Pinpoint the cell where the given text exists, returning its (X, Y) midpoint coordinate. 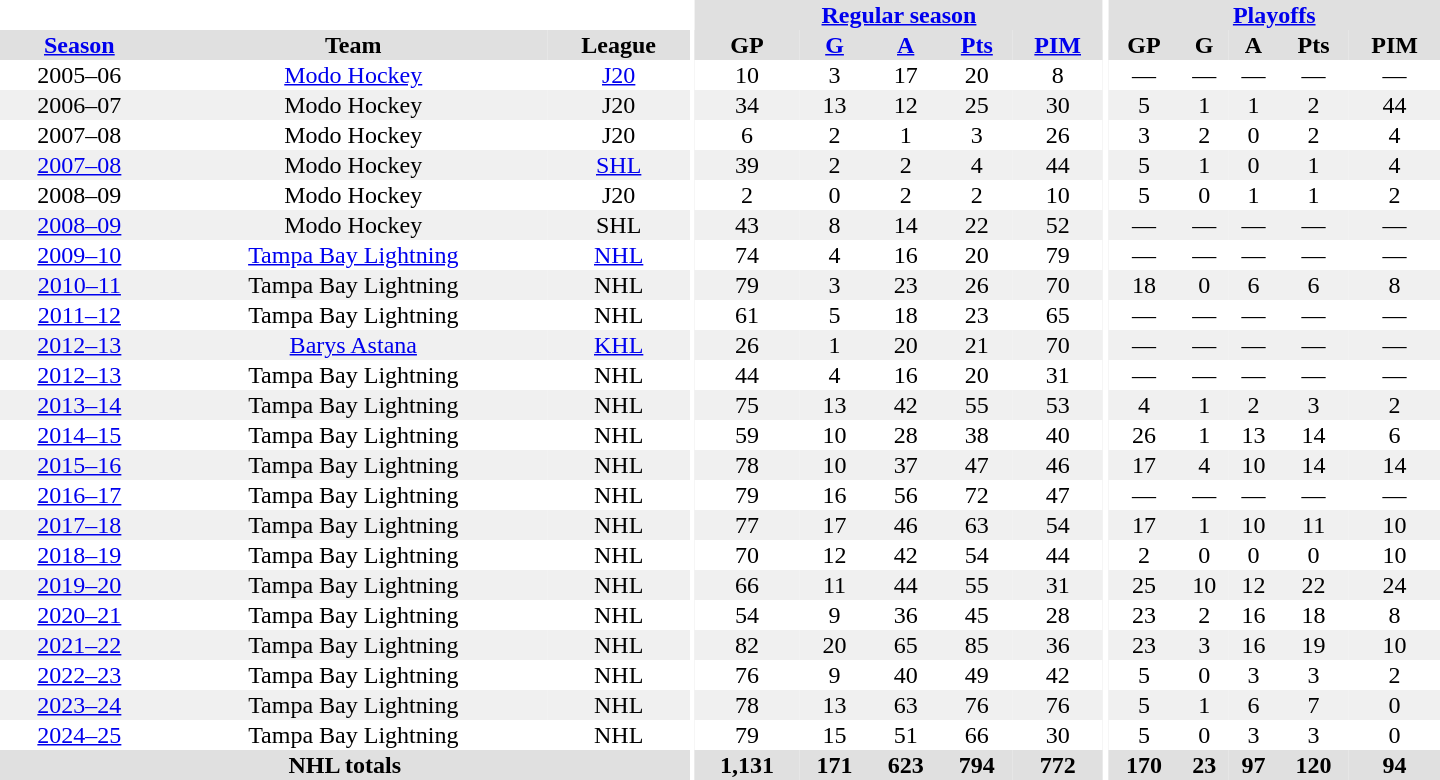
72 (976, 495)
2013–14 (80, 405)
2010–11 (80, 285)
League (619, 45)
2009–10 (80, 255)
2006–07 (80, 105)
2011–12 (80, 315)
53 (1058, 405)
2024–25 (80, 735)
19 (1314, 645)
49 (976, 675)
77 (747, 525)
45 (976, 615)
75 (747, 405)
623 (906, 765)
38 (976, 435)
171 (834, 765)
Team (354, 45)
2021–22 (80, 645)
2017–18 (80, 525)
24 (1394, 585)
772 (1058, 765)
KHL (619, 345)
61 (747, 315)
120 (1314, 765)
74 (747, 255)
Regular season (899, 15)
97 (1254, 765)
2005–06 (80, 75)
2020–21 (80, 615)
2015–16 (80, 465)
39 (747, 165)
Barys Astana (354, 345)
2016–17 (80, 495)
51 (906, 735)
Playoffs (1274, 15)
94 (1394, 765)
7 (1314, 705)
170 (1144, 765)
2014–15 (80, 435)
59 (747, 435)
1,131 (747, 765)
2018–19 (80, 555)
2019–20 (80, 585)
82 (747, 645)
2022–23 (80, 675)
21 (976, 345)
34 (747, 105)
56 (906, 495)
NHL totals (345, 765)
15 (834, 735)
43 (747, 225)
Season (80, 45)
52 (1058, 225)
794 (976, 765)
37 (906, 465)
85 (976, 645)
2023–24 (80, 705)
